Capture the cell that displays the provided text and extract its [X, Y] central coordinate. 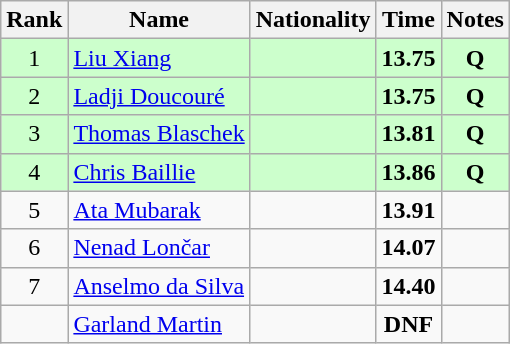
Nenad Lončar [159, 248]
13.81 [408, 134]
13.91 [408, 210]
4 [34, 172]
Ladji Doucouré [159, 96]
2 [34, 96]
5 [34, 210]
Name [159, 20]
7 [34, 286]
14.07 [408, 248]
14.40 [408, 286]
Anselmo da Silva [159, 286]
DNF [408, 324]
13.86 [408, 172]
6 [34, 248]
Ata Mubarak [159, 210]
Rank [34, 20]
Nationality [313, 20]
Notes [475, 20]
Liu Xiang [159, 58]
Time [408, 20]
Thomas Blaschek [159, 134]
1 [34, 58]
Chris Baillie [159, 172]
3 [34, 134]
Garland Martin [159, 324]
